Determine the (X, Y) coordinate at the center of the cell enclosing the given text.  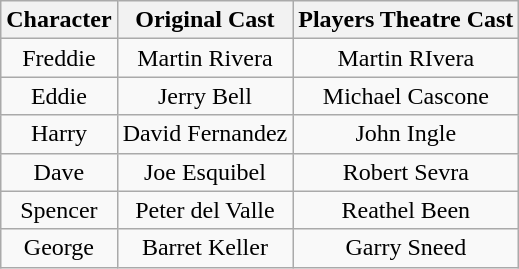
Michael Cascone (406, 96)
Original Cast (205, 20)
Jerry Bell (205, 96)
Reathel Been (406, 210)
John Ingle (406, 134)
Players Theatre Cast (406, 20)
George (59, 248)
David Fernandez (205, 134)
Eddie (59, 96)
Barret Keller (205, 248)
Freddie (59, 58)
Peter del Valle (205, 210)
Character (59, 20)
Joe Esquibel (205, 172)
Martin Rivera (205, 58)
Garry Sneed (406, 248)
Spencer (59, 210)
Martin RIvera (406, 58)
Harry (59, 134)
Robert Sevra (406, 172)
Dave (59, 172)
